Pinpoint the cell where the given text exists, returning its [X, Y] midpoint coordinate. 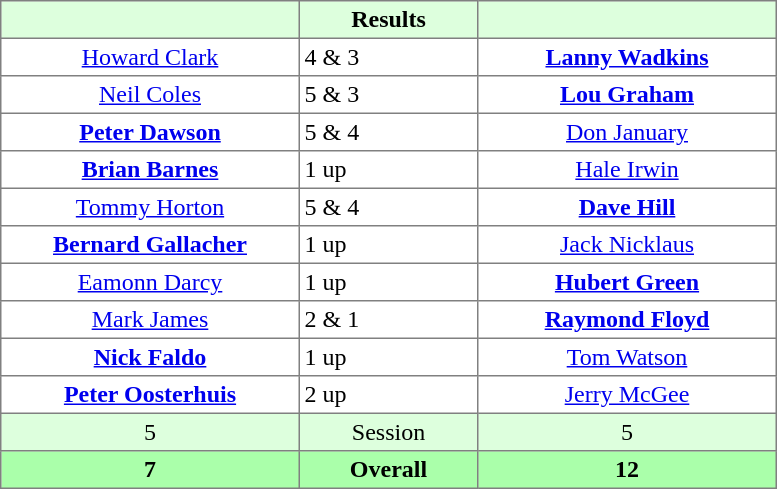
Neil Coles [150, 95]
Overall [388, 470]
5 & 3 [388, 95]
2 up [388, 395]
Raymond Floyd [627, 320]
Don January [627, 132]
Brian Barnes [150, 170]
Session [388, 432]
Dave Hill [627, 207]
Peter Oosterhuis [150, 395]
2 & 1 [388, 320]
Hale Irwin [627, 170]
12 [627, 470]
Peter Dawson [150, 132]
Lou Graham [627, 95]
Jerry McGee [627, 395]
Howard Clark [150, 57]
Eamonn Darcy [150, 282]
Mark James [150, 320]
Hubert Green [627, 282]
Nick Faldo [150, 357]
Tom Watson [627, 357]
Lanny Wadkins [627, 57]
7 [150, 470]
4 & 3 [388, 57]
Tommy Horton [150, 207]
Jack Nicklaus [627, 245]
Bernard Gallacher [150, 245]
Results [388, 20]
